Scan for the cell matching the given text and deliver its (x, y) coordinate at center. 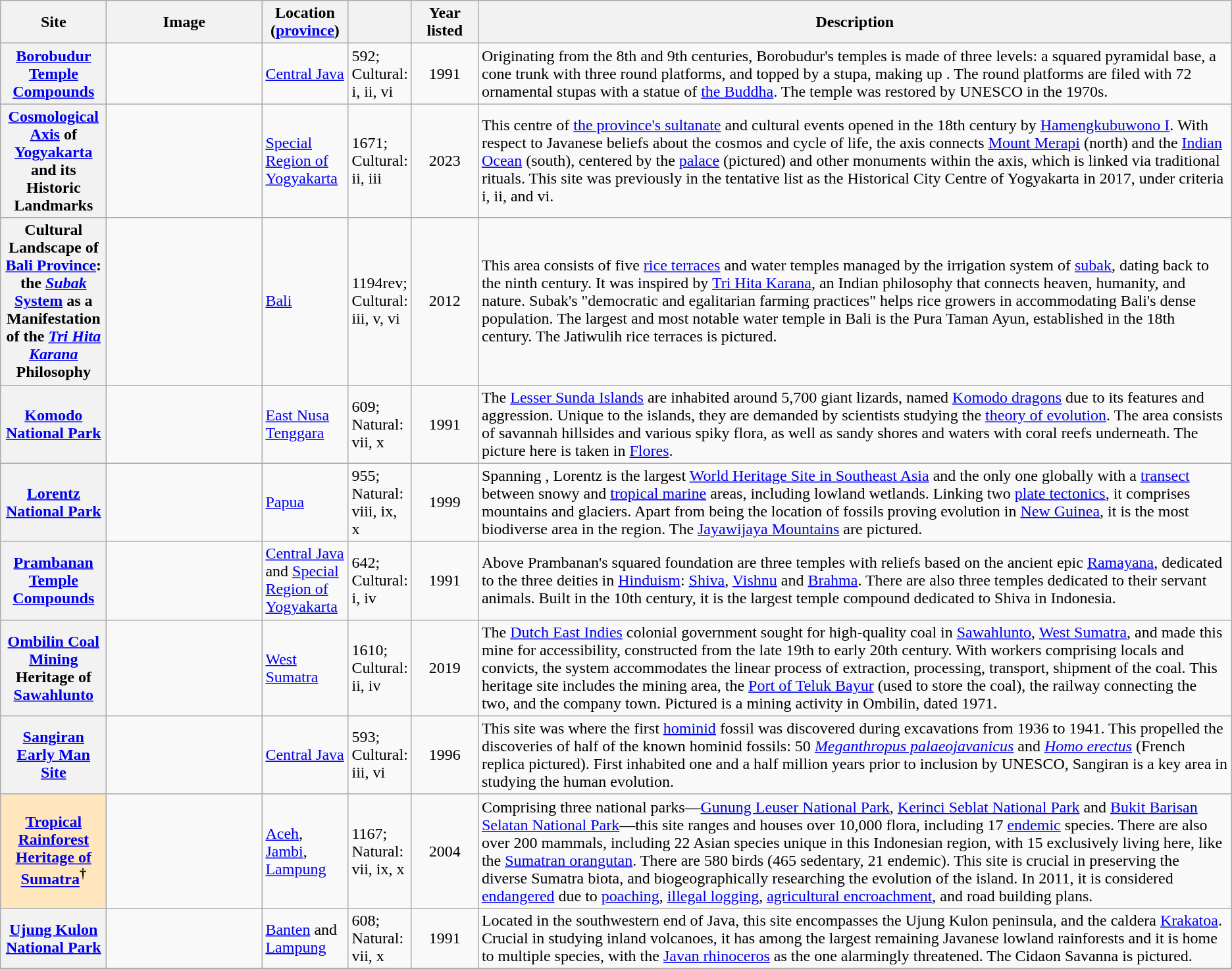
Central Java and Special Region of Yogyakarta (305, 580)
Lorentz National Park (54, 503)
Ujung Kulon National Park (54, 938)
Site (54, 22)
2019 (445, 668)
Tropical Rainforest Heritage of Sumatra† (54, 851)
592; Cultural:i, ii, vi (380, 74)
2023 (445, 161)
Borobudur Temple Compounds (54, 74)
955; Natural:viii, ix, x (380, 503)
1671; Cultural:ii, iii (380, 161)
West Sumatra (305, 668)
608; Natural:vii, x (380, 938)
2012 (445, 301)
Cosmological Axis of Yogyakarta and its Historic Landmarks (54, 161)
1610; Cultural: ii, iv (380, 668)
Bali (305, 301)
Location (province) (305, 22)
Komodo National Park (54, 424)
Cultural Landscape of Bali Province: the Subak System as a Manifestation of the Tri Hita Karana Philosophy (54, 301)
Description (854, 22)
1194rev; Cultural:iii, v, vi (380, 301)
609; Natural:vii, x (380, 424)
1996 (445, 755)
593; Cultural:iii, vi (380, 755)
Prambanan Temple Compounds (54, 580)
Ombilin Coal Mining Heritage of Sawahlunto (54, 668)
Papua (305, 503)
1999 (445, 503)
Sangiran Early Man Site (54, 755)
Banten and Lampung (305, 938)
2004 (445, 851)
East Nusa Tenggara (305, 424)
Year listed (445, 22)
642; Cultural:i, iv (380, 580)
1167; Natural:vii, ix, x (380, 851)
Image (184, 22)
Special Region of Yogyakarta (305, 161)
Aceh, Jambi, Lampung (305, 851)
